From the cell containing the given text, extract its center point as (X, Y) coordinate. 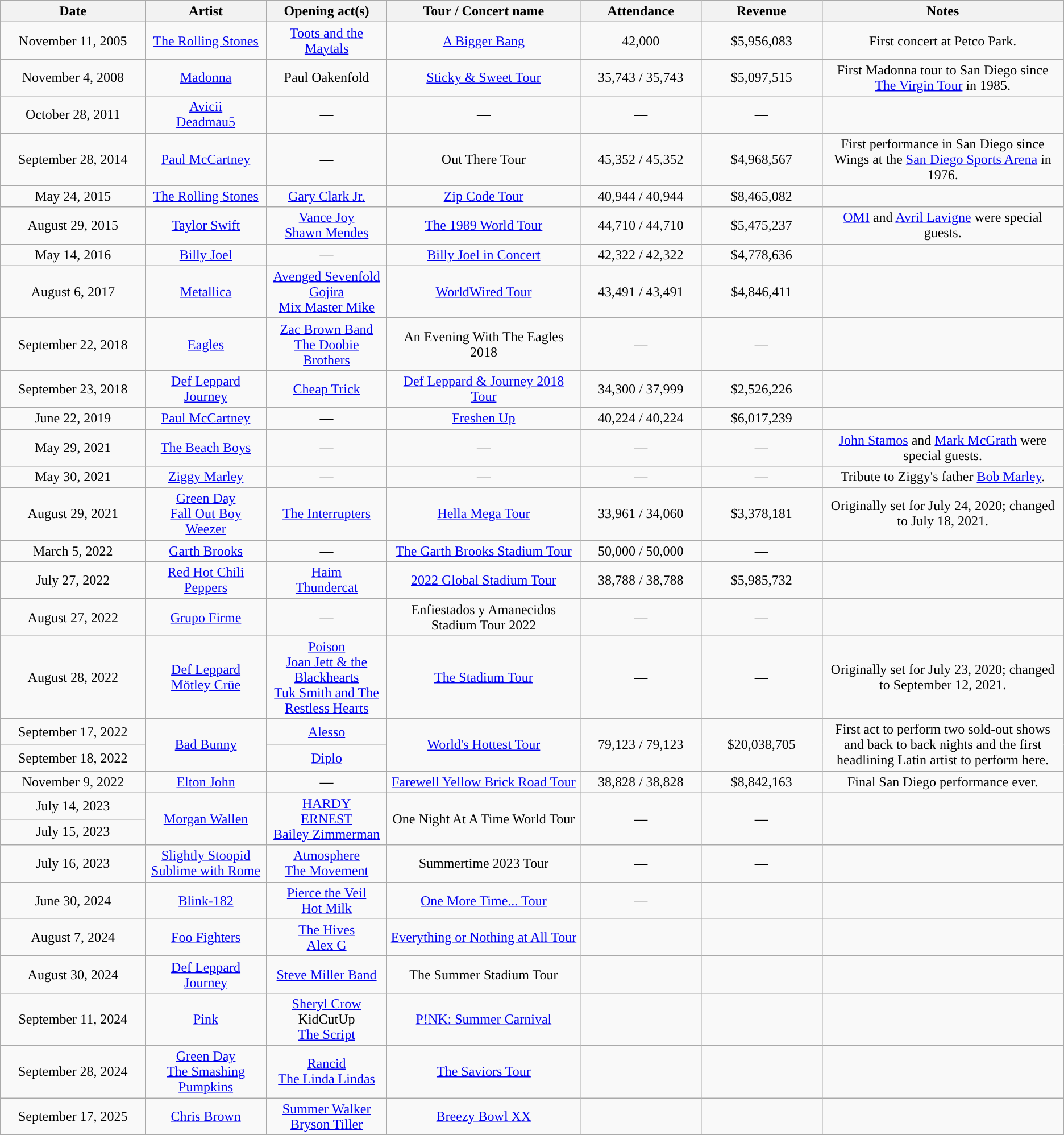
Tour / Concert name (484, 11)
Sticky & Sweet Tour (484, 77)
Steve Miller Band (326, 975)
Ziggy Marley (206, 477)
May 30, 2021 (73, 477)
Enfiestados y Amanecidos Stadium Tour 2022 (484, 618)
May 29, 2021 (73, 447)
Zip Code Tour (484, 196)
November 11, 2005 (73, 41)
September 11, 2024 (73, 1019)
The Summer Stadium Tour (484, 975)
Zac Brown BandThe Doobie Brothers (326, 344)
Hella Mega Tour (484, 514)
Summertime 2023 Tour (484, 863)
Def Leppard & Journey 2018 Tour (484, 389)
40,944 / 40,944 (641, 196)
AviciiDeadmau5 (206, 115)
First performance in San Diego since Wings at the San Diego Sports Arena in 1976. (942, 159)
$5,097,515 (762, 77)
Opening act(s) (326, 11)
Bad Bunny (206, 745)
One More Time... Tour (484, 901)
September 18, 2022 (73, 758)
August 28, 2022 (73, 677)
July 14, 2023 (73, 806)
Avenged SevenfoldGojiraMix Master Mike (326, 292)
First act to perform two sold-out shows and back to back nights and the first headlining Latin artist to perform here. (942, 745)
John Stamos and Mark McGrath were special guests. (942, 447)
September 17, 2022 (73, 732)
March 5, 2022 (73, 551)
$20,038,705 (762, 745)
Cheap Trick (326, 389)
$5,475,237 (762, 225)
Breezy Bowl XX (484, 1116)
42,000 (641, 41)
October 28, 2011 (73, 115)
Pink (206, 1019)
Notes (942, 11)
Slightly StoopidSublime with Rome (206, 863)
Toots and the Maytals (326, 41)
$2,526,226 (762, 389)
$8,465,082 (762, 196)
Date (73, 11)
$3,378,181 (762, 514)
The HivesAlex G (326, 937)
Morgan Wallen (206, 819)
June 22, 2019 (73, 418)
September 17, 2025 (73, 1116)
Garth Brooks (206, 551)
45,352 / 45,352 (641, 159)
Diplo (326, 758)
Alesso (326, 732)
July 15, 2023 (73, 832)
The 1989 World Tour (484, 225)
August 29, 2015 (73, 225)
Tribute to Ziggy's father Bob Marley. (942, 477)
35,743 / 35,743 (641, 77)
November 9, 2022 (73, 782)
Foo Fighters (206, 937)
Artist (206, 11)
38,788 / 38,788 (641, 580)
79,123 / 79,123 (641, 745)
44,710 / 44,710 (641, 225)
WorldWired Tour (484, 292)
33,961 / 34,060 (641, 514)
50,000 / 50,000 (641, 551)
$5,985,732 (762, 580)
August 6, 2017 (73, 292)
Final San Diego performance ever. (942, 782)
The Interrupters (326, 514)
Grupo Firme (206, 618)
42,322 / 42,322 (641, 255)
38,828 / 38,828 (641, 782)
HaimThundercat (326, 580)
September 22, 2018 (73, 344)
September 28, 2024 (73, 1071)
Blink-182 (206, 901)
Pierce the VeilHot Milk (326, 901)
Red Hot Chili Peppers (206, 580)
Chris Brown (206, 1116)
Vance JoyShawn Mendes (326, 225)
May 24, 2015 (73, 196)
Originally set for July 24, 2020; changed to July 18, 2021. (942, 514)
World's Hottest Tour (484, 745)
The Saviors Tour (484, 1071)
An Evening With The Eagles 2018 (484, 344)
AtmosphereThe Movement (326, 863)
40,224 / 40,224 (641, 418)
P!NK: Summer Carnival (484, 1019)
November 4, 2008 (73, 77)
The Garth Brooks Stadium Tour (484, 551)
Attendance (641, 11)
$4,778,636 (762, 255)
Paul Oakenfold (326, 77)
Elton John (206, 782)
August 7, 2024 (73, 937)
Def LeppardMötley Crüe (206, 677)
Freshen Up (484, 418)
Everything or Nothing at All Tour (484, 937)
Billy Joel (206, 255)
Metallica (206, 292)
RancidThe Linda Lindas (326, 1071)
$5,956,083 (762, 41)
Green DayThe Smashing Pumpkins (206, 1071)
$6,017,239 (762, 418)
HARDY ERNEST Bailey Zimmerman (326, 819)
2022 Global Stadium Tour (484, 580)
$8,842,163 (762, 782)
$4,846,411 (762, 292)
Summer WalkerBryson Tiller (326, 1116)
Green DayFall Out BoyWeezer (206, 514)
Gary Clark Jr. (326, 196)
July 27, 2022 (73, 580)
August 29, 2021 (73, 514)
Madonna (206, 77)
First Madonna tour to San Diego since The Virgin Tour in 1985. (942, 77)
July 16, 2023 (73, 863)
First concert at Petco Park. (942, 41)
Sheryl CrowKidCutUpThe Script (326, 1019)
Farewell Yellow Brick Road Tour (484, 782)
Billy Joel in Concert (484, 255)
Revenue (762, 11)
August 27, 2022 (73, 618)
The Stadium Tour (484, 677)
Taylor Swift (206, 225)
Eagles (206, 344)
May 14, 2016 (73, 255)
September 28, 2014 (73, 159)
$4,968,567 (762, 159)
June 30, 2024 (73, 901)
The Beach Boys (206, 447)
Out There Tour (484, 159)
A Bigger Bang (484, 41)
August 30, 2024 (73, 975)
September 23, 2018 (73, 389)
OMI and Avril Lavigne were special guests. (942, 225)
43,491 / 43,491 (641, 292)
34,300 / 37,999 (641, 389)
One Night At A Time World Tour (484, 819)
PoisonJoan Jett & the BlackheartsTuk Smith and The Restless Hearts (326, 677)
Originally set for July 23, 2020; changed to September 12, 2021. (942, 677)
